Return [X, Y] of the center of cell containing provided text 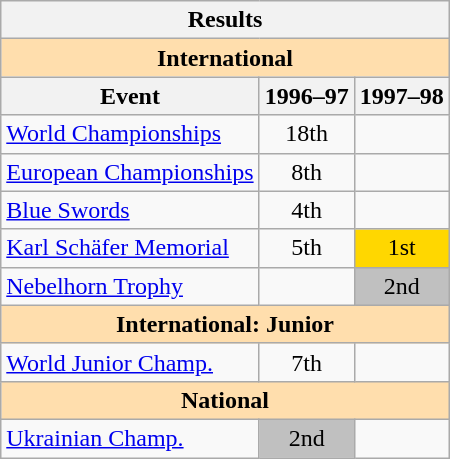
5th [306, 248]
18th [306, 134]
1st [402, 248]
World Junior Champ. [130, 362]
International [225, 58]
World Championships [130, 134]
Ukrainian Champ. [130, 438]
7th [306, 362]
Blue Swords [130, 210]
Results [225, 20]
Event [130, 96]
Nebelhorn Trophy [130, 286]
Karl Schäfer Memorial [130, 248]
International: Junior [225, 324]
National [225, 400]
8th [306, 172]
4th [306, 210]
1997–98 [402, 96]
European Championships [130, 172]
1996–97 [306, 96]
